Find where the given text appears and provide that cell's center as [x, y] coordinate. 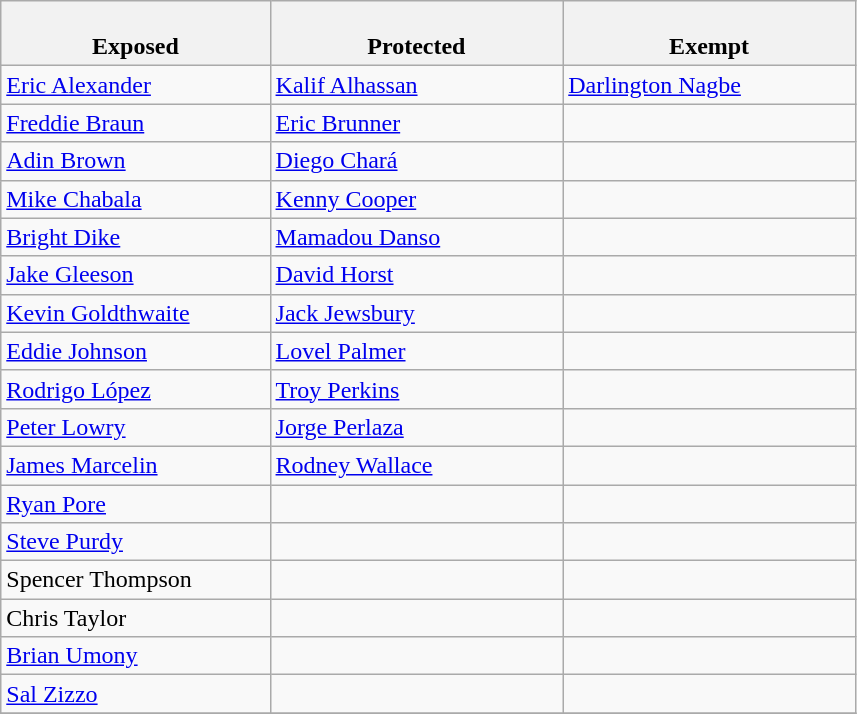
Kevin Goldthwaite [136, 313]
Steve Purdy [136, 542]
Freddie Braun [136, 123]
Adin Brown [136, 161]
Jack Jewsbury [416, 313]
Exempt [710, 34]
Kenny Cooper [416, 199]
Rodrigo López [136, 389]
Eddie Johnson [136, 351]
Jorge Perlaza [416, 427]
Rodney Wallace [416, 465]
Eric Alexander [136, 85]
Exposed [136, 34]
Mamadou Danso [416, 237]
Mike Chabala [136, 199]
Lovel Palmer [416, 351]
Eric Brunner [416, 123]
Brian Umony [136, 656]
Diego Chará [416, 161]
Kalif Alhassan [416, 85]
Jake Gleeson [136, 275]
Sal Zizzo [136, 694]
Ryan Pore [136, 503]
Chris Taylor [136, 618]
Spencer Thompson [136, 580]
Bright Dike [136, 237]
David Horst [416, 275]
Darlington Nagbe [710, 85]
James Marcelin [136, 465]
Troy Perkins [416, 389]
Peter Lowry [136, 427]
Protected [416, 34]
